Extract the (X, Y) coordinate from the center of the cell holding the provided text.  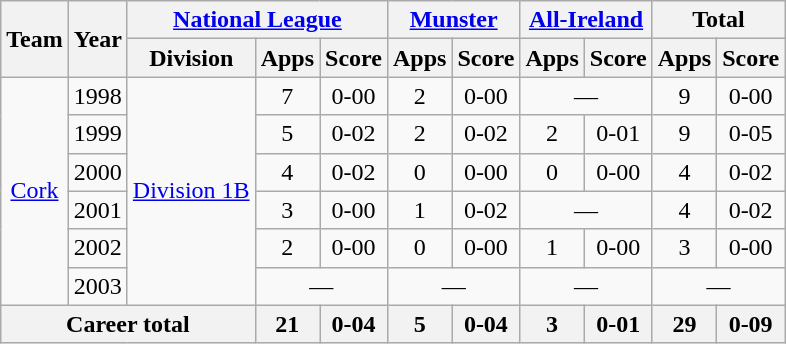
Division (191, 58)
Team (35, 39)
Division 1B (191, 191)
All-Ireland (586, 20)
Total (718, 20)
Year (98, 39)
0-05 (751, 134)
7 (287, 96)
2000 (98, 172)
Cork (35, 191)
1999 (98, 134)
Career total (128, 324)
2003 (98, 286)
Munster (453, 20)
2002 (98, 248)
0-09 (751, 324)
29 (684, 324)
1998 (98, 96)
National League (257, 20)
2001 (98, 210)
21 (287, 324)
